Return the [x, y] coordinate for the center point of the cell that contains the specified text.  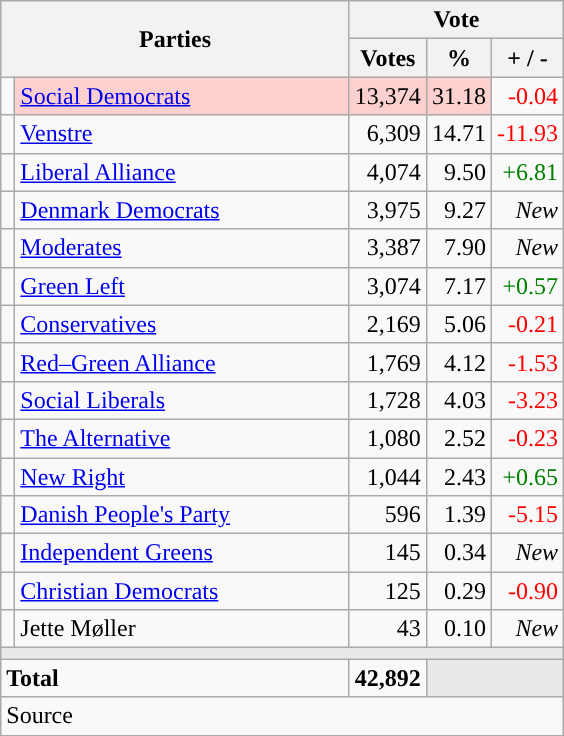
0.29 [458, 591]
Danish People's Party [182, 515]
1,080 [388, 438]
Venstre [182, 134]
43 [388, 629]
Social Democrats [182, 96]
4.03 [458, 400]
-5.15 [527, 515]
31.18 [458, 96]
Independent Greens [182, 553]
Social Liberals [182, 400]
Conservatives [182, 324]
4.12 [458, 362]
42,892 [388, 678]
+0.57 [527, 286]
1,769 [388, 362]
-1.53 [527, 362]
3,387 [388, 248]
6,309 [388, 134]
125 [388, 591]
Denmark Democrats [182, 210]
1.39 [458, 515]
145 [388, 553]
New Right [182, 477]
Red–Green Alliance [182, 362]
-0.90 [527, 591]
7.17 [458, 286]
5.06 [458, 324]
2,169 [388, 324]
Jette Møller [182, 629]
14.71 [458, 134]
Total [176, 678]
3,975 [388, 210]
-0.23 [527, 438]
4,074 [388, 172]
-11.93 [527, 134]
Christian Democrats [182, 591]
9.50 [458, 172]
7.90 [458, 248]
-0.04 [527, 96]
+0.65 [527, 477]
2.52 [458, 438]
1,044 [388, 477]
+6.81 [527, 172]
Moderates [182, 248]
+ / - [527, 58]
Vote [456, 20]
-0.21 [527, 324]
2.43 [458, 477]
Liberal Alliance [182, 172]
% [458, 58]
Source [282, 716]
Green Left [182, 286]
Parties [176, 39]
-3.23 [527, 400]
3,074 [388, 286]
0.10 [458, 629]
13,374 [388, 96]
596 [388, 515]
0.34 [458, 553]
1,728 [388, 400]
9.27 [458, 210]
The Alternative [182, 438]
Votes [388, 58]
